Extract the [X, Y] coordinate from the center of the cell holding the provided text.  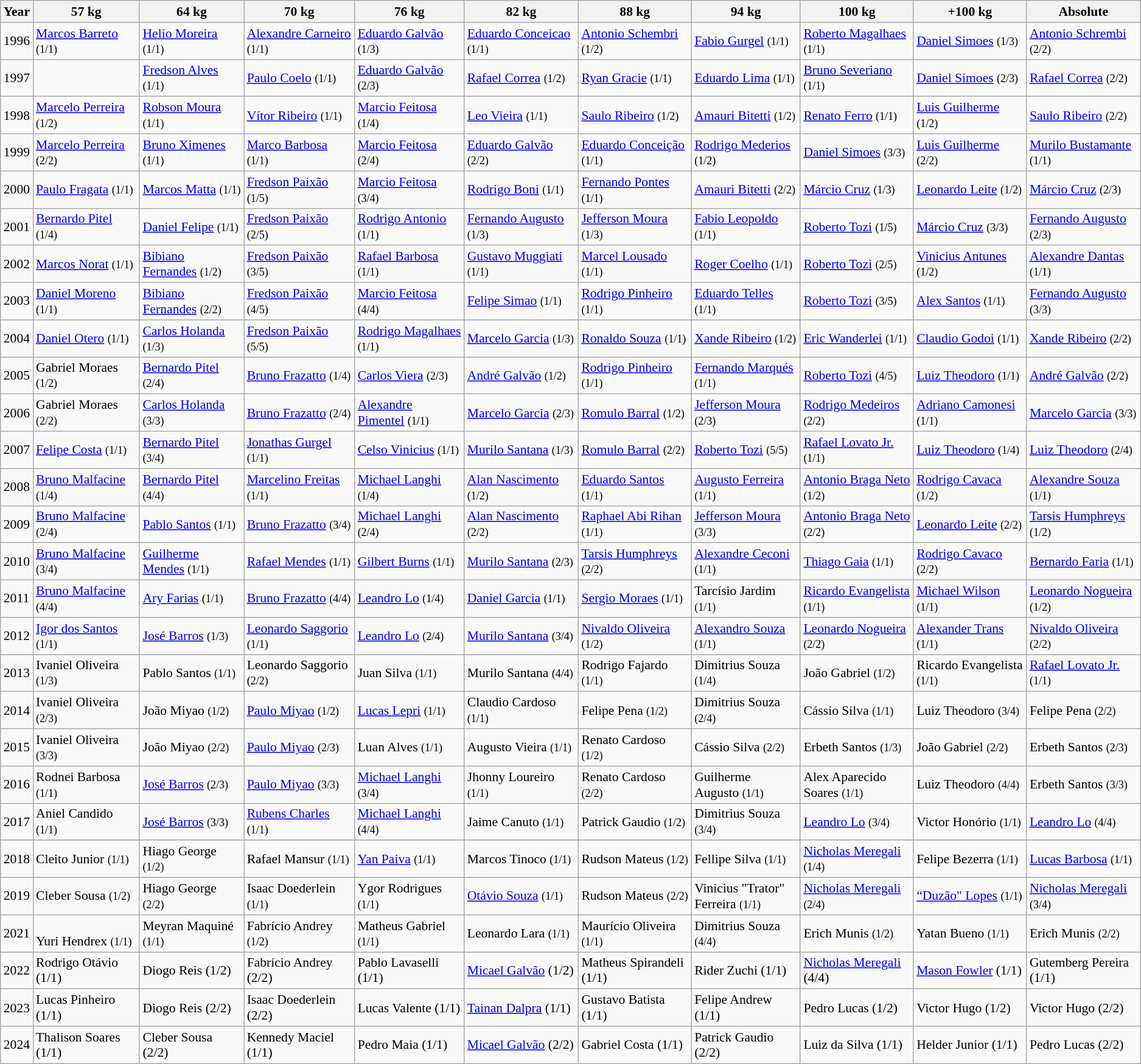
Nicholas Meregali (2/4) [857, 897]
Leonardo Saggorio (2/2) [299, 673]
Juan Silva (1/1) [410, 673]
Saulo Ribeiro (1/2) [635, 116]
Daniel Moreno (1/1) [86, 302]
Nivaldo Oliveira (1/2) [635, 636]
Fernando Marqués (1/1) [746, 376]
+100 kg [970, 12]
Jhonny Loureiro (1/1) [522, 785]
Fredson Paixão (3/5) [299, 264]
Gutemberg Pereira (1/1) [1083, 971]
Marcos Tinoco (1/1) [522, 859]
Leo Vieira (1/1) [522, 116]
Otávio Souza (1/1) [522, 897]
Bernardo Pitel (3/4) [191, 450]
Renato Ferro (1/1) [857, 116]
Roberto Tozi (4/5) [857, 376]
Bernardo Faria (1/1) [1083, 562]
Antonio Schrembi (2/2) [1083, 41]
Tarsis Humphreys (2/2) [635, 562]
2010 [17, 562]
Michael Langhi (3/4) [410, 785]
Cleber Sousa (1/2) [86, 897]
Fabrício Andrey (1/2) [299, 933]
Guilherme Augusto (1/1) [746, 785]
Lucas Lepri (1/1) [410, 711]
Isaac Doederlein (1/1) [299, 897]
Rodrigo Medeiros (2/2) [857, 412]
2009 [17, 524]
Pedro Maia (1/1) [410, 1045]
Eduardo Conceicao (1/1) [522, 41]
André Galvão (1/2) [522, 376]
Leandro Lo (2/4) [410, 636]
Alex Santos (1/1) [970, 302]
Fredson Paixão (5/5) [299, 338]
Erbeth Santos (1/3) [857, 747]
2012 [17, 636]
Aniel Candido (1/1) [86, 821]
Leonardo Nogueira (1/2) [1083, 599]
Marcio Feitosa (3/4) [410, 190]
Claudio Godoi (1/1) [970, 338]
Jefferson Moura (2/3) [746, 412]
Roger Coelho (1/1) [746, 264]
Michael Langhi (4/4) [410, 821]
Dimitrius Souza (1/4) [746, 673]
88 kg [635, 12]
Eduardo Lima (1/1) [746, 78]
Murilo Santana (4/4) [522, 673]
Eduardo Galvão (2/3) [410, 78]
Marcos Norat (1/1) [86, 264]
Adriano Camonesi (1/1) [970, 412]
Marcelo Garcia (1/3) [522, 338]
Bruno Malfacine (4/4) [86, 599]
Pedro Lucas (1/2) [857, 1007]
Robson Moura (1/1) [191, 116]
Erich Munis (1/2) [857, 933]
Rudson Mateus (2/2) [635, 897]
2014 [17, 711]
Rafael Mansur (1/1) [299, 859]
Bruno Frazatto (4/4) [299, 599]
Marcelo Garcia (2/3) [522, 412]
Fernando Augusto (2/3) [1083, 226]
Paulo Coelo (1/1) [299, 78]
Roberto Tozi (2/5) [857, 264]
Roberto Tozi (3/5) [857, 302]
Eduardo Telles (1/1) [746, 302]
Cleber Sousa (2/2) [191, 1045]
Helio Moreira (1/1) [191, 41]
Romulo Barral (2/2) [635, 450]
Jefferson Moura (1/3) [635, 226]
Gabriel Moraes (1/2) [86, 376]
Nicholas Meregali (1/4) [857, 859]
Amauri Bitetti (2/2) [746, 190]
Felipe Costa (1/1) [86, 450]
Fredson Paixão (4/5) [299, 302]
Xande Ribeiro (2/2) [1083, 338]
2007 [17, 450]
Daniel Garcia (1/1) [522, 599]
Ryan Gracie (1/1) [635, 78]
Victor Hugo (1/2) [970, 1007]
2005 [17, 376]
Alan Nascimento (1/2) [522, 487]
Marcio Feitosa (1/4) [410, 116]
Eric Wanderlei (1/1) [857, 338]
Roberto Tozi (5/5) [746, 450]
Leandro Lo (1/4) [410, 599]
Marcos Matta (1/1) [191, 190]
Fredson Paixão (2/5) [299, 226]
Cássio Silva (2/2) [746, 747]
Alex Aparecido Soares (1/1) [857, 785]
Tarsis Humphreys (1/2) [1083, 524]
Marcio Feitosa (2/4) [410, 152]
Paulo Miyao (2/3) [299, 747]
1996 [17, 41]
Nicholas Meregali (4/4) [857, 971]
Michael Wilson (1/1) [970, 599]
2015 [17, 747]
Murilo Santana (1/3) [522, 450]
57 kg [86, 12]
Luiz Theodoro (4/4) [970, 785]
Tainan Dalpra (1/1) [522, 1007]
Bernardo Pitel (4/4) [191, 487]
Rodrigo Boni (1/1) [522, 190]
2024 [17, 1045]
José Barros (3/3) [191, 821]
“Duzão" Lopes (1/1) [970, 897]
Raphael Abi Rihan (1/1) [635, 524]
Ygor Rodrigues (1/1) [410, 897]
Márcio Cruz (1/3) [857, 190]
Alexandro Souza (1/1) [746, 636]
Bruno Severiano (1/1) [857, 78]
Paulo Fragata (1/1) [86, 190]
Xande Ribeiro (1/2) [746, 338]
Murilo Santana (2/3) [522, 562]
Yan Paiva (1/1) [410, 859]
Ronaldo Souza (1/1) [635, 338]
Cleito Junior (1/1) [86, 859]
Luiz Theodoro (2/4) [1083, 450]
José Barros (1/3) [191, 636]
Fernando Pontes (1/1) [635, 190]
Bruno Frazatto (3/4) [299, 524]
Felipe Andrew (1/1) [746, 1007]
Murilo Santana (3/4) [522, 636]
82 kg [522, 12]
Michael Langhi (2/4) [410, 524]
Meyran Maquiné (1/1) [191, 933]
Vinicius "Trator" Ferreira (1/1) [746, 897]
Murilo Bustamante (1/1) [1083, 152]
2019 [17, 897]
Marcelino Freitas (1/1) [299, 487]
Igor dos Santos (1/1) [86, 636]
Rafael Correa (2/2) [1083, 78]
Felipe Bezerra (1/1) [970, 859]
Maurício Oliveira (1/1) [635, 933]
Rodrigo Magalhaes (1/1) [410, 338]
Jaime Canuto (1/1) [522, 821]
Erbeth Santos (3/3) [1083, 785]
Ivaniel Oliveira (3/3) [86, 747]
Márcio Cruz (2/3) [1083, 190]
Bernardo Pitel (2/4) [191, 376]
2018 [17, 859]
João Gabriel (2/2) [970, 747]
2021 [17, 933]
Leonardo Saggorio (1/1) [299, 636]
Leonardo Nogueira (2/2) [857, 636]
Luiz da Silva (1/1) [857, 1045]
Rafael Mendes (1/1) [299, 562]
Márcio Cruz (3/3) [970, 226]
Bruno Frazatto (2/4) [299, 412]
Yuri Hendrex (1/1) [86, 933]
Augusto Vieira (1/1) [522, 747]
Vítor Ribeiro (1/1) [299, 116]
Yatan Bueno (1/1) [970, 933]
Fernando Augusto (3/3) [1083, 302]
Dimitrius Souza (3/4) [746, 821]
70 kg [299, 12]
Luis Guilherme (1/2) [970, 116]
Gustavo Batista (1/1) [635, 1007]
Victor Hugo (2/2) [1083, 1007]
Daniel Otero (1/1) [86, 338]
Alexandre Carneiro (1/1) [299, 41]
Lucas Valente (1/1) [410, 1007]
Daniel Simoes (3/3) [857, 152]
2008 [17, 487]
Diogo Reis (1/2) [191, 971]
1998 [17, 116]
Marcel Lousado (1/1) [635, 264]
Matheus Gabriel (1/1) [410, 933]
Alexandre Dantas (1/1) [1083, 264]
2017 [17, 821]
94 kg [746, 12]
Augusto Ferreira (1/1) [746, 487]
João Miyao (2/2) [191, 747]
Eduardo Conceição (1/1) [635, 152]
Bernardo Pitel (1/4) [86, 226]
2016 [17, 785]
Cássio Silva (1/1) [857, 711]
Fredson Paixão (1/5) [299, 190]
Diogo Reis (2/2) [191, 1007]
Mason Fowler (1/1) [970, 971]
Roberto Magalhaes (1/1) [857, 41]
Alexander Trans (1/1) [970, 636]
Rodrigo Mederios (1/2) [746, 152]
Bruno Malfacine (2/4) [86, 524]
Fellipe Silva (1/1) [746, 859]
Alexandre Pimentel (1/1) [410, 412]
Tarcísio Jardim (1/1) [746, 599]
Erbeth Santos (2/3) [1083, 747]
José Barros (2/3) [191, 785]
Bruno Frazatto (1/4) [299, 376]
Luiz Theodoro (1/4) [970, 450]
Matheus Spirandeli (1/1) [635, 971]
Ary Farias (1/1) [191, 599]
Daniel Simoes (2/3) [970, 78]
Rafael Correa (1/2) [522, 78]
2000 [17, 190]
Gustavo Muggiati (1/1) [522, 264]
João Miyao (1/2) [191, 711]
Vinicius Antunes (1/2) [970, 264]
2006 [17, 412]
Thalison Soares (1/1) [86, 1045]
Ivaniel Oliveira (2/3) [86, 711]
Bruno Malfacine (1/4) [86, 487]
Nivaldo Oliveira (2/2) [1083, 636]
Micael Galvão (2/2) [522, 1045]
Helder Junior (1/1) [970, 1045]
Marcelo Perreira (2/2) [86, 152]
Kennedy Maciel (1/1) [299, 1045]
2001 [17, 226]
2011 [17, 599]
Rodrigo Cavaco (2/2) [970, 562]
Rider Zuchi (1/1) [746, 971]
Rodrigo Cavaca (1/2) [970, 487]
2013 [17, 673]
João Gabriel (1/2) [857, 673]
Marcos Barreto (1/1) [86, 41]
Gabriel Costa (1/1) [635, 1045]
Pablo Lavaselli (1/1) [410, 971]
Erich Munis (2/2) [1083, 933]
Renato Cardoso (2/2) [635, 785]
Paulo Miyao (1/2) [299, 711]
Leonardo Leite (1/2) [970, 190]
Rudson Mateus (1/2) [635, 859]
1999 [17, 152]
2023 [17, 1007]
100 kg [857, 12]
Guilherme Mendes (1/1) [191, 562]
Felipe Simao (1/1) [522, 302]
Leonardo Lara (1/1) [522, 933]
Leandro Lo (3/4) [857, 821]
Luiz Theodoro (1/1) [970, 376]
Nicholas Meregali (3/4) [1083, 897]
Leonardo Leite (2/2) [970, 524]
Daniel Simoes (1/3) [970, 41]
Romulo Barral (1/2) [635, 412]
Alan Nascimento (2/2) [522, 524]
Carlos Holanda (3/3) [191, 412]
Rafael Barbosa (1/1) [410, 264]
Eduardo Santos (1/1) [635, 487]
Eduardo Galvão (2/2) [522, 152]
Amauri Bitetti (1/2) [746, 116]
Ivaniel Oliveira (1/3) [86, 673]
André Galvão (2/2) [1083, 376]
Marcio Feitosa (4/4) [410, 302]
Bibiano Fernandes (2/2) [191, 302]
Micael Galvão (1/2) [522, 971]
Gabriel Moraes (2/2) [86, 412]
Felipe Pena (2/2) [1083, 711]
Antonio Braga Neto (2/2) [857, 524]
2003 [17, 302]
Roberto Tozi (1/5) [857, 226]
Luiz Theodoro (3/4) [970, 711]
Patrick Gaudio (2/2) [746, 1045]
Carlos Holanda (1/3) [191, 338]
Hiago George (1/2) [191, 859]
Rodrigo Antonio (1/1) [410, 226]
Gilbert Burns (1/1) [410, 562]
Felipe Pena (1/2) [635, 711]
Year [17, 12]
Fernando Augusto (1/3) [522, 226]
Absolute [1083, 12]
2002 [17, 264]
Saulo Ribeiro (2/2) [1083, 116]
Fredson Alves (1/1) [191, 78]
Dimitrius Souza (2/4) [746, 711]
Rodnei Barbosa (1/1) [86, 785]
76 kg [410, 12]
Bibiano Fernandes (1/2) [191, 264]
Fabio Leopoldo (1/1) [746, 226]
Antonio Schembri (1/2) [635, 41]
Isaac Doederlein (2/2) [299, 1007]
Leandro Lo (4/4) [1083, 821]
Rubens Charles (1/1) [299, 821]
Antonio Braga Neto (1/2) [857, 487]
2004 [17, 338]
Jonathas Gurgel (1/1) [299, 450]
Rodrigo Otávio (1/1) [86, 971]
Paulo Miyao (3/3) [299, 785]
Bruno Malfacine (3/4) [86, 562]
Carlos Viera (2/3) [410, 376]
2022 [17, 971]
Fabio Gurgel (1/1) [746, 41]
Luan Alves (1/1) [410, 747]
Claudio Cardoso (1/1) [522, 711]
Victor Honório (1/1) [970, 821]
1997 [17, 78]
Thiago Gaia (1/1) [857, 562]
Lucas Pinheiro (1/1) [86, 1007]
Celso Vinicius (1/1) [410, 450]
Marcelo Garcia (3/3) [1083, 412]
Jefferson Moura (3/3) [746, 524]
Fabrício Andrey (2/2) [299, 971]
Rodrigo Fajardo (1/1) [635, 673]
Hiago George (2/2) [191, 897]
64 kg [191, 12]
Renato Cardoso (1/2) [635, 747]
Eduardo Galvão (1/3) [410, 41]
Bruno Ximenes (1/1) [191, 152]
Sergio Moraes (1/1) [635, 599]
Lucas Barbosa (1/1) [1083, 859]
Luis Guilherme (2/2) [970, 152]
Alexandre Ceconi (1/1) [746, 562]
Dimitrius Souza (4/4) [746, 933]
Patrick Gaudio (1/2) [635, 821]
Marcelo Perreira (1/2) [86, 116]
Alexandre Souza (1/1) [1083, 487]
Daniel Felipe (1/1) [191, 226]
Pedro Lucas (2/2) [1083, 1045]
Michael Langhi (1/4) [410, 487]
Marco Barbosa (1/1) [299, 152]
